Locate the cell with the specified text and output its [x, y] center coordinate. 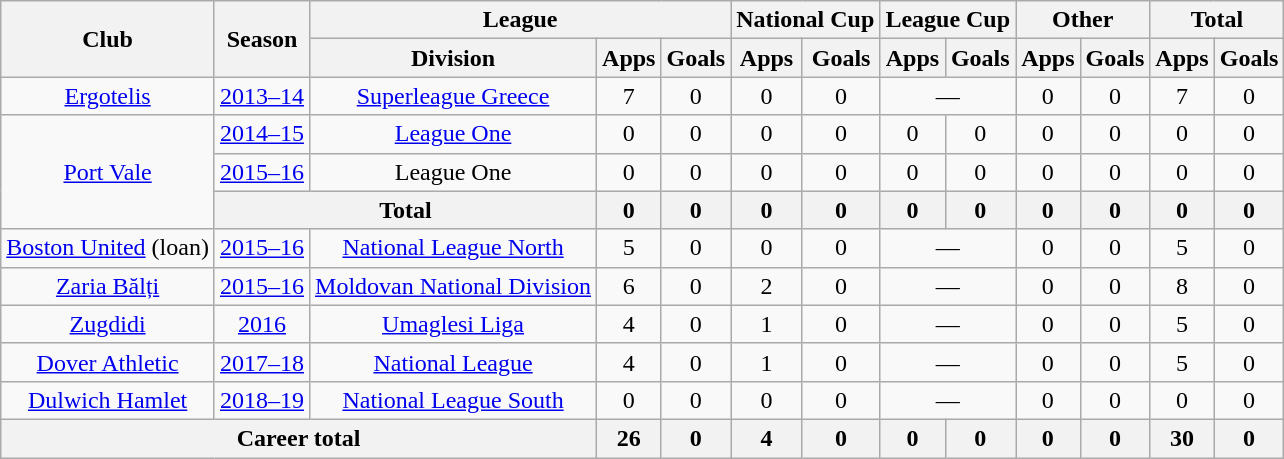
30 [1182, 438]
Division [454, 58]
2018–19 [262, 400]
Moldovan National Division [454, 286]
National League South [454, 400]
2014–15 [262, 134]
Dulwich Hamlet [108, 400]
Dover Athletic [108, 362]
Umaglesi Liga [454, 324]
Boston United (loan) [108, 248]
2 [767, 286]
National League North [454, 248]
2017–18 [262, 362]
Port Vale [108, 172]
26 [629, 438]
Other [1083, 20]
Superleague Greece [454, 96]
2013–14 [262, 96]
Zaria Bălți [108, 286]
League Cup [948, 20]
Season [262, 39]
Ergotelis [108, 96]
8 [1182, 286]
National League [454, 362]
Zugdidi [108, 324]
National Cup [806, 20]
Club [108, 39]
2016 [262, 324]
6 [629, 286]
League [520, 20]
Career total [299, 438]
